Search for the cell housing the specified text and yield its [x, y] center coordinate. 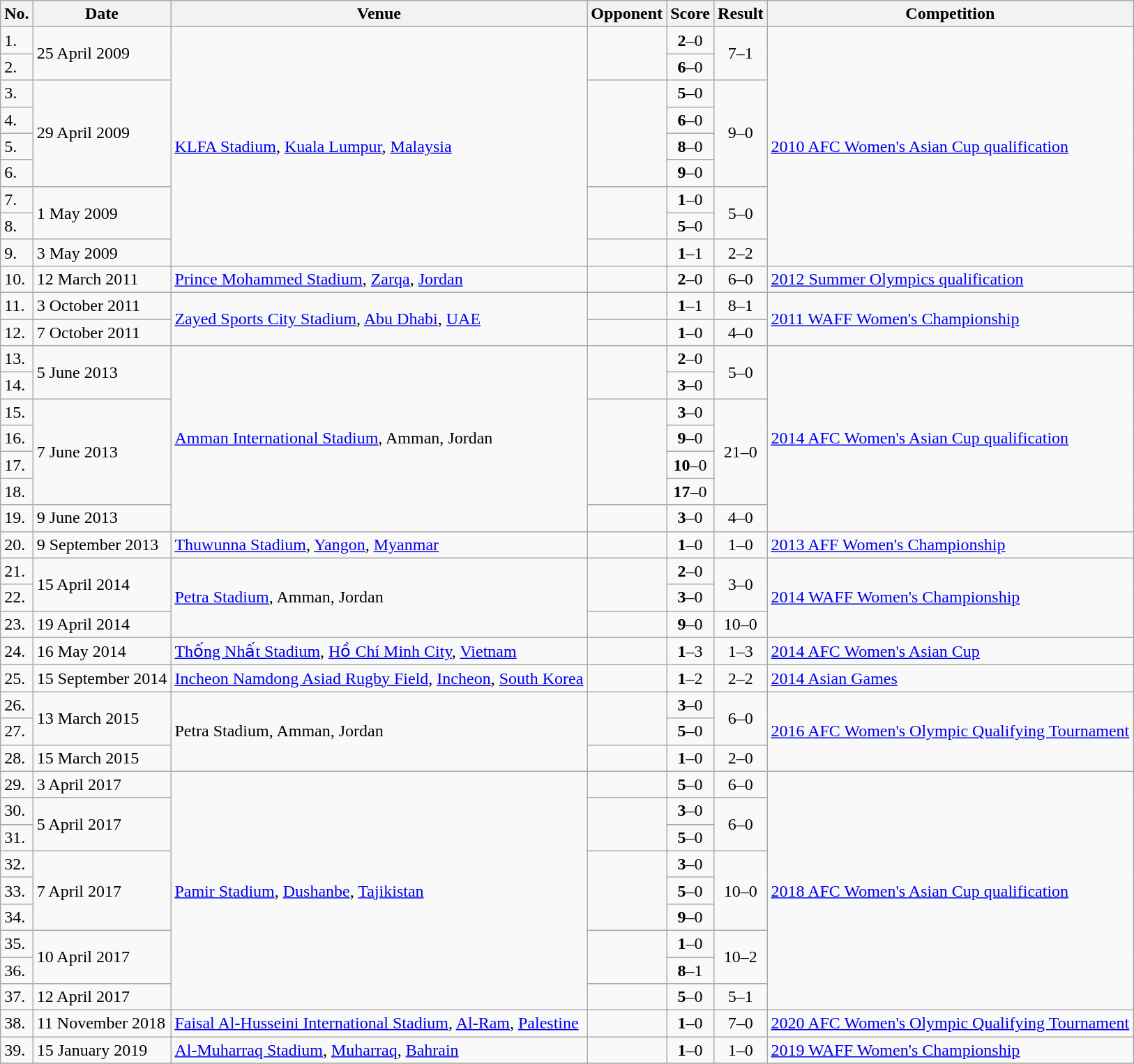
2014 WAFF Women's Championship [950, 598]
1 May 2009 [102, 213]
8–0 [690, 146]
19. [17, 518]
Faisal Al-Husseini International Stadium, Al-Ram, Palestine [379, 1024]
16. [17, 439]
2. [17, 67]
7 April 2017 [102, 890]
17. [17, 465]
15 March 2015 [102, 758]
36. [17, 970]
25 April 2009 [102, 54]
22. [17, 598]
12. [17, 333]
2020 AFC Women's Olympic Qualifying Tournament [950, 1024]
Pamir Stadium, Dushanbe, Tajikistan [379, 891]
9. [17, 252]
Venue [379, 14]
Amman International Stadium, Amman, Jordan [379, 439]
16 May 2014 [102, 651]
Opponent [627, 14]
33. [17, 890]
5. [17, 146]
38. [17, 1024]
10–2 [741, 957]
2016 AFC Women's Olympic Qualifying Tournament [950, 731]
27. [17, 731]
15 January 2019 [102, 1050]
Thống Nhất Stadium, Hồ Chí Minh City, Vietnam [379, 651]
2014 Asian Games [950, 678]
2014 AFC Women's Asian Cup qualification [950, 439]
31. [17, 837]
2012 Summer Olympics qualification [950, 279]
7. [17, 199]
No. [17, 14]
5 April 2017 [102, 824]
4. [17, 120]
7 October 2011 [102, 333]
Zayed Sports City Stadium, Abu Dhabi, UAE [379, 319]
7 June 2013 [102, 452]
39. [17, 1050]
1. [17, 40]
9 June 2013 [102, 518]
1–2 [690, 678]
2019 WAFF Women's Championship [950, 1050]
29. [17, 784]
13 March 2015 [102, 718]
2011 WAFF Women's Championship [950, 319]
32. [17, 864]
9 September 2013 [102, 545]
19 April 2014 [102, 624]
6. [17, 173]
Result [741, 14]
20. [17, 545]
Competition [950, 14]
24. [17, 651]
12 March 2011 [102, 279]
11 November 2018 [102, 1024]
17–0 [690, 492]
Prince Mohammed Stadium, Zarqa, Jordan [379, 279]
2013 AFF Women's Championship [950, 545]
15 April 2014 [102, 584]
25. [17, 678]
2010 AFC Women's Asian Cup qualification [950, 146]
37. [17, 997]
10 April 2017 [102, 957]
3 April 2017 [102, 784]
3 October 2011 [102, 305]
30. [17, 811]
13. [17, 359]
21. [17, 571]
3 May 2009 [102, 252]
18. [17, 492]
11. [17, 305]
23. [17, 624]
Date [102, 14]
KLFA Stadium, Kuala Lumpur, Malaysia [379, 146]
7–1 [741, 54]
14. [17, 386]
8. [17, 226]
34. [17, 917]
Score [690, 14]
15. [17, 412]
35. [17, 943]
3. [17, 93]
7–0 [741, 1024]
2018 AFC Women's Asian Cup qualification [950, 891]
15 September 2014 [102, 678]
5–1 [741, 997]
Al-Muharraq Stadium, Muharraq, Bahrain [379, 1050]
Incheon Namdong Asiad Rugby Field, Incheon, South Korea [379, 678]
21–0 [741, 452]
26. [17, 705]
12 April 2017 [102, 997]
2014 AFC Women's Asian Cup [950, 651]
5 June 2013 [102, 372]
29 April 2009 [102, 133]
28. [17, 758]
Thuwunna Stadium, Yangon, Myanmar [379, 545]
10. [17, 279]
